Determine the (x, y) coordinate at the center of the cell enclosing the given text.  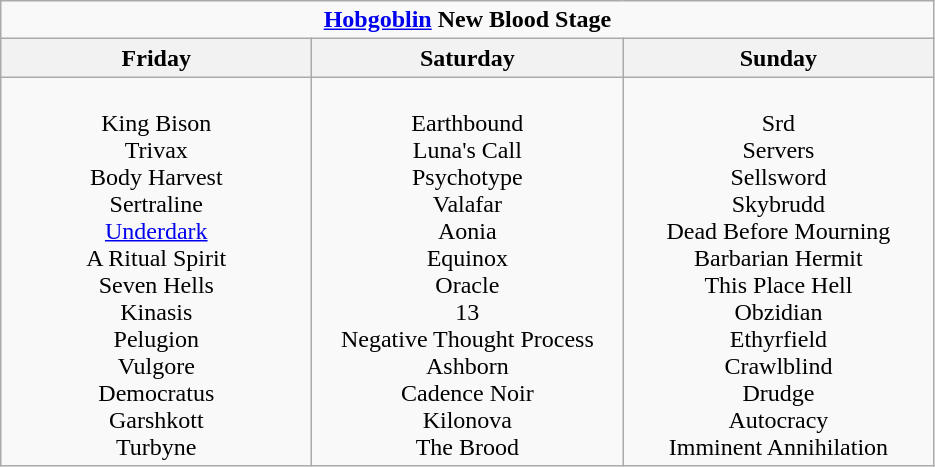
King Bison Trivax Body Harvest Sertraline Underdark A Ritual Spirit Seven Hells Kinasis Pelugion Vulgore Democratus Garshkott Turbyne (156, 272)
Hobgoblin New Blood Stage (468, 20)
Sunday (778, 58)
Friday (156, 58)
Earthbound Luna's Call Psychotype Valafar Aonia Equinox Oracle 13 Negative Thought Process Ashborn Cadence Noir Kilonova The Brood (468, 272)
Saturday (468, 58)
